Return the (x, y) coordinate for the center point of the cell that contains the specified text.  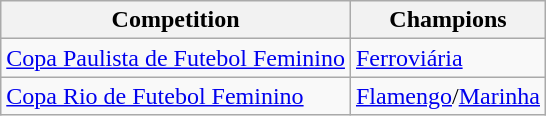
Copa Rio de Futebol Feminino (176, 96)
Ferroviária (448, 58)
Copa Paulista de Futebol Feminino (176, 58)
Competition (176, 20)
Flamengo/Marinha (448, 96)
Champions (448, 20)
